Capture the cell that displays the provided text and extract its (x, y) central coordinate. 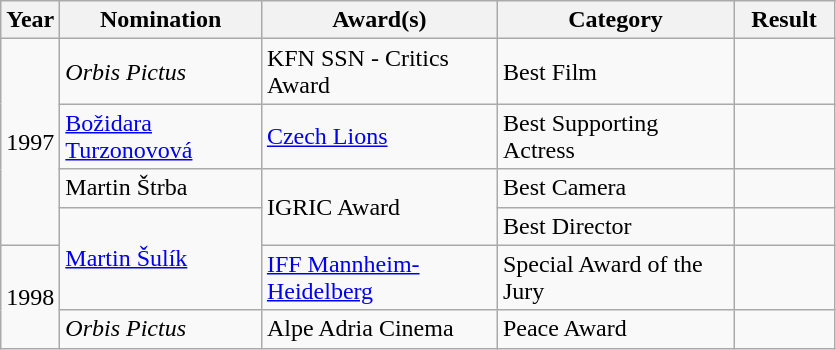
Year (30, 20)
IFF Mannheim-Heidelberg (379, 278)
IGRIC Award (379, 207)
1997 (30, 142)
1998 (30, 296)
Category (615, 20)
KFN SSN - Critics Award (379, 72)
Alpe Adria Cinema (379, 329)
Best Director (615, 226)
Czech Lions (379, 136)
Božidara Turzonovová (161, 136)
Peace Award (615, 329)
Result (784, 20)
Special Award of the Jury (615, 278)
Best Camera (615, 188)
Martin Šulík (161, 258)
Best Supporting Actress (615, 136)
Martin Štrba (161, 188)
Nomination (161, 20)
Best Film (615, 72)
Award(s) (379, 20)
